Extract the (x, y) coordinate from the center of the cell holding the provided text.  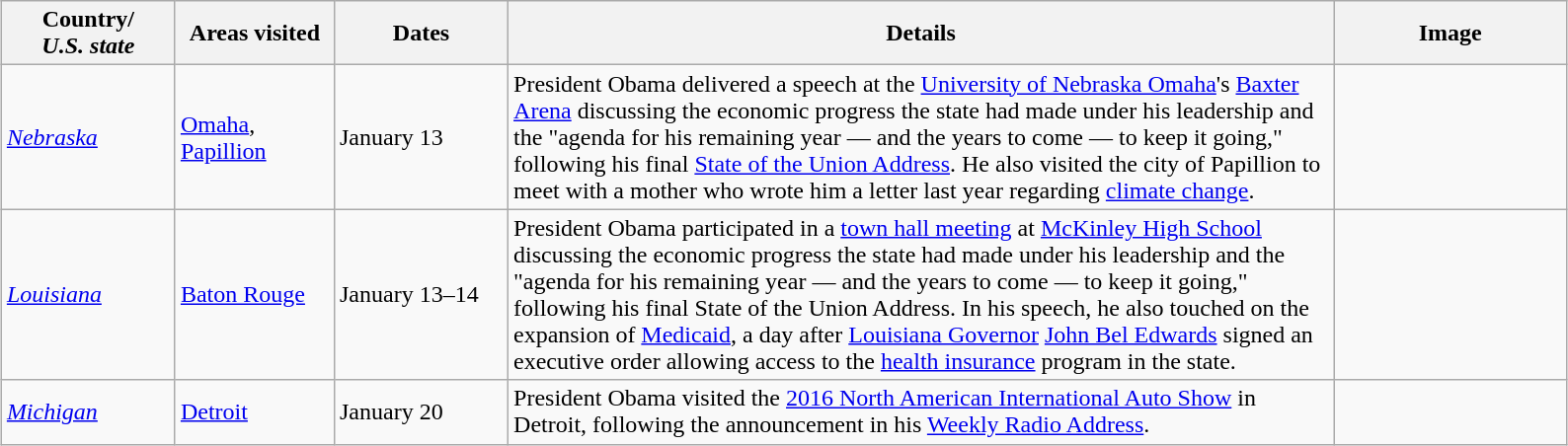
Country/U.S. state (88, 34)
Louisiana (88, 294)
Baton Rouge (255, 294)
Details (921, 34)
Areas visited (255, 34)
January 13–14 (421, 294)
President Obama visited the 2016 North American International Auto Show in Detroit, following the announcement in his Weekly Radio Address. (921, 412)
Michigan (88, 412)
January 13 (421, 137)
Image (1450, 34)
Omaha,Papillion (255, 137)
Dates (421, 34)
January 20 (421, 412)
Detroit (255, 412)
Nebraska (88, 137)
